Return the (x, y) coordinate for the center point of the cell that contains the specified text.  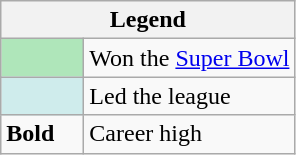
Legend (148, 20)
Career high (190, 134)
Bold (42, 134)
Led the league (190, 96)
Won the Super Bowl (190, 58)
